Identify which cell holds the provided text, then report its (x, y) central coordinate. 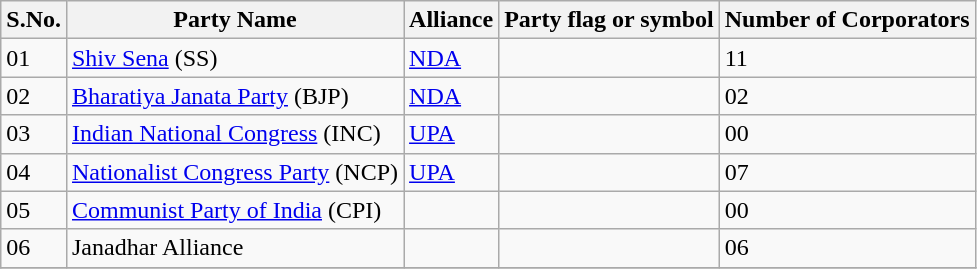
05 (34, 210)
Nationalist Congress Party (NCP) (234, 172)
Janadhar Alliance (234, 248)
Number of Corporators (847, 20)
S.No. (34, 20)
Shiv Sena (SS) (234, 58)
07 (847, 172)
01 (34, 58)
Indian National Congress (INC) (234, 134)
11 (847, 58)
Party Name (234, 20)
Bharatiya Janata Party (BJP) (234, 96)
Communist Party of India (CPI) (234, 210)
03 (34, 134)
Party flag or symbol (610, 20)
Alliance (452, 20)
04 (34, 172)
